Locate the cell with the specified text and output its [x, y] center coordinate. 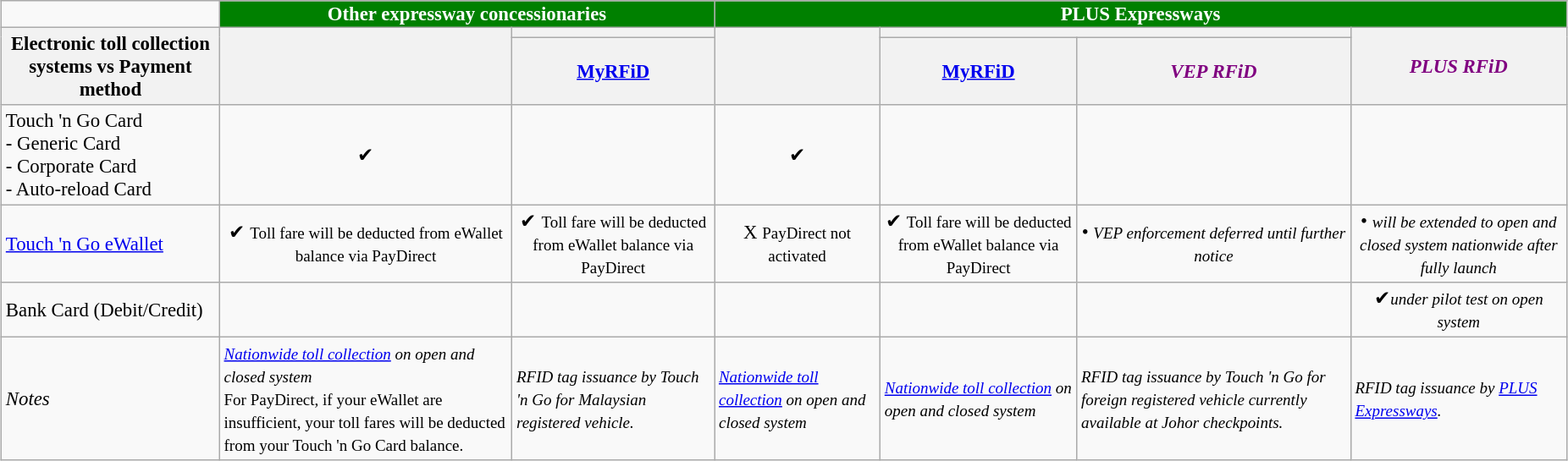
Notes [111, 399]
Other expressway concessionaries [467, 14]
X PayDirect not activated [798, 244]
VEP RFiD [1214, 71]
RFID tag issuance by PLUS Expressways. [1458, 399]
Electronic toll collection systems vs Payment method [111, 66]
• VEP enforcement deferred until further notice [1214, 244]
✔under pilot test on open system [1458, 310]
PLUS RFiD [1458, 66]
Touch 'n Go eWallet [111, 244]
PLUS Expressways [1141, 14]
RFID tag issuance by Touch 'n Go for foreign registered vehicle currently available at Johor checkpoints. [1214, 399]
Touch 'n Go Card - Generic Card - Corporate Card - Auto-reload Card [111, 156]
RFID tag issuance by Touch 'n Go for Malaysian registered vehicle. [613, 399]
Bank Card (Debit/Credit) [111, 310]
• will be extended to open and closed system nationwide after fully launch [1458, 244]
